Provide the (x, y) coordinate of the cell's center where the given text is located.  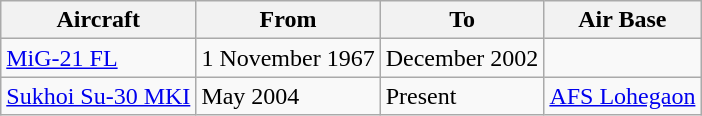
Present (462, 96)
1 November 1967 (288, 58)
MiG-21 FL (98, 58)
May 2004 (288, 96)
From (288, 20)
Air Base (622, 20)
December 2002 (462, 58)
Aircraft (98, 20)
Sukhoi Su-30 MKI (98, 96)
AFS Lohegaon (622, 96)
To (462, 20)
